Pinpoint the cell where the given text exists, returning its (X, Y) midpoint coordinate. 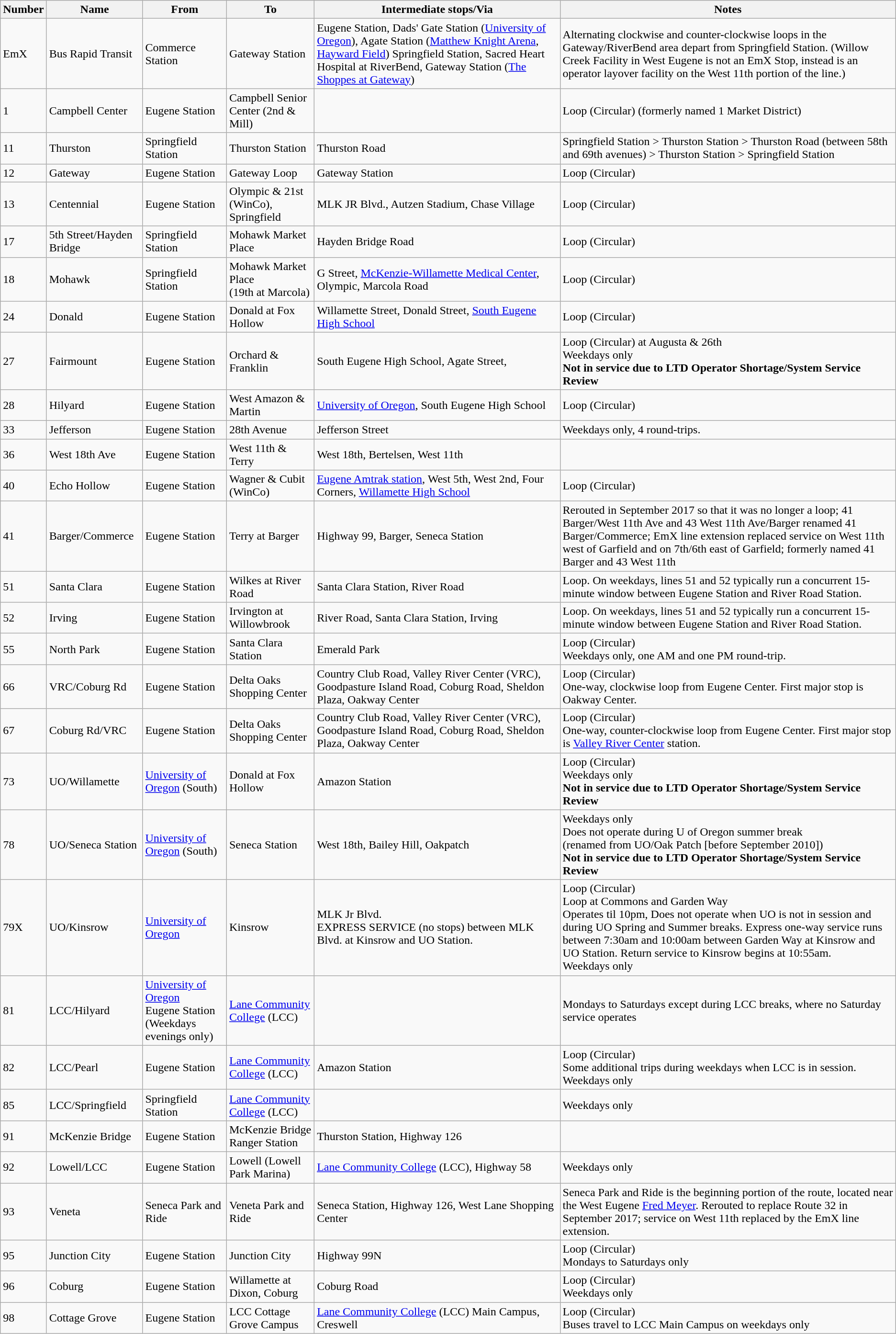
Irving (95, 618)
Fairmount (95, 361)
University of Oregon (185, 927)
52 (23, 618)
Hilyard (95, 405)
University of Oregon, South Eugene High School (437, 405)
Bus Rapid Transit (95, 54)
Loop (Circular)Some additional trips during weekdays when LCC is in session. Weekdays only (728, 1067)
LCC/Hilyard (95, 1010)
LCC/Springfield (95, 1105)
VRC/Coburg Rd (95, 687)
Olympic & 21st (WinCo), Springfield (270, 204)
Thurston Road (437, 148)
Weekdays only, 4 round-trips. (728, 430)
13 (23, 204)
24 (23, 317)
Loop (Circular)Mondays to Saturdays only (728, 1255)
Centennial (95, 204)
Notes (728, 10)
UO/Willamette (95, 781)
Barger/Commerce (95, 536)
Echo Hollow (95, 486)
Emerald Park (437, 649)
Coburg Rd/VRC (95, 731)
Orchard & Franklin (270, 361)
Cottage Grove (95, 1318)
82 (23, 1067)
Thurston Station, Highway 126 (437, 1136)
To (270, 10)
79X (23, 927)
Willamette at Dixon, Coburg (270, 1287)
EmX (23, 54)
Wilkes at River Road (270, 587)
92 (23, 1167)
Willamette Street, Donald Street, South Eugene High School (437, 317)
Donald (95, 317)
Intermediate stops/Via (437, 10)
River Road, Santa Clara Station, Irving (437, 618)
West 18th, Bertelsen, West 11th (437, 454)
18 (23, 279)
Jefferson Street (437, 430)
78 (23, 845)
West Amazon & Martin (270, 405)
From (185, 10)
West 18th Ave (95, 454)
McKenzie Bridge (95, 1136)
67 (23, 731)
36 (23, 454)
MLK Jr Blvd.EXPRESS SERVICE (no stops) between MLK Blvd. at Kinsrow and UO Station. (437, 927)
Terry at Barger (270, 536)
South Eugene High School, Agate Street, (437, 361)
98 (23, 1318)
Hayden Bridge Road (437, 241)
91 (23, 1136)
Seneca Park and Ride (185, 1211)
LCC Cottage Grove Campus (270, 1318)
Mondays to Saturdays except during LCC breaks, where no Saturday service operates (728, 1010)
Name (95, 10)
MLK JR Blvd., Autzen Stadium, Chase Village (437, 204)
66 (23, 687)
81 (23, 1010)
33 (23, 430)
Thurston Station (270, 148)
17 (23, 241)
Kinsrow (270, 927)
41 (23, 536)
LCC/Pearl (95, 1067)
Highway 99, Barger, Seneca Station (437, 536)
12 (23, 173)
Mohawk Market Place(19th at Marcola) (270, 279)
Santa Clara Station (270, 649)
95 (23, 1255)
Loop (Circular) (formerly named 1 Market District) (728, 111)
Coburg (95, 1287)
Lowell/LCC (95, 1167)
University of OregonEugene Station (Weekdays evenings only) (185, 1010)
G Street, McKenzie-Willamette Medical Center, Olympic, Marcola Road (437, 279)
Wagner & Cubit (WinCo) (270, 486)
Veneta (95, 1211)
11 (23, 148)
93 (23, 1211)
Loop (Circular)Weekdays only, one AM and one PM round-trip. (728, 649)
51 (23, 587)
Number (23, 10)
Loop (Circular)One-way, clockwise loop from Eugene Center. First major stop is Oakway Center. (728, 687)
Thurston (95, 148)
Campbell Center (95, 111)
Loop (Circular) at Augusta & 26thWeekdays onlyNot in service due to LTD Operator Shortage/System Service Review (728, 361)
Loop (Circular)Weekdays only (728, 1287)
Coburg Road (437, 1287)
North Park (95, 649)
Highway 99N (437, 1255)
Eugene Amtrak station, West 5th, West 2nd, Four Corners, Willamette High School (437, 486)
Mohawk Market Place (270, 241)
28 (23, 405)
Lowell (Lowell Park Marina) (270, 1167)
Irvington at Willowbrook (270, 618)
Commerce Station (185, 54)
Springfield Station > Thurston Station > Thurston Road (between 58th and 69th avenues) > Thurston Station > Springfield Station (728, 148)
West 11th & Terry (270, 454)
UO/Kinsrow (95, 927)
McKenzie Bridge Ranger Station (270, 1136)
Jefferson (95, 430)
West 18th, Bailey Hill, Oakpatch (437, 845)
27 (23, 361)
Loop (Circular)Weekdays onlyNot in service due to LTD Operator Shortage/System Service Review (728, 781)
73 (23, 781)
96 (23, 1287)
Seneca Station, Highway 126, West Lane Shopping Center (437, 1211)
Santa Clara Station, River Road (437, 587)
UO/Seneca Station (95, 845)
85 (23, 1105)
Gateway (95, 173)
Gateway Loop (270, 173)
28th Avenue (270, 430)
5th Street/Hayden Bridge (95, 241)
Lane Community College (LCC), Highway 58 (437, 1167)
55 (23, 649)
Santa Clara (95, 587)
Mohawk (95, 279)
1 (23, 111)
Seneca Station (270, 845)
Loop (Circular)Buses travel to LCC Main Campus on weekdays only (728, 1318)
Lane Community College (LCC) Main Campus, Creswell (437, 1318)
Loop (Circular)One-way, counter-clockwise loop from Eugene Center. First major stop is Valley River Center station. (728, 731)
Veneta Park and Ride (270, 1211)
40 (23, 486)
Campbell Senior Center (2nd & Mill) (270, 111)
